Search for the cell housing the specified text and yield its [X, Y] center coordinate. 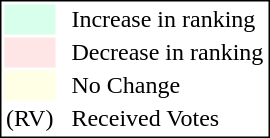
Increase in ranking [168, 19]
Decrease in ranking [168, 53]
(RV) [29, 119]
No Change [168, 85]
Received Votes [168, 119]
